Find where the given text appears and provide that cell's center as (X, Y) coordinate. 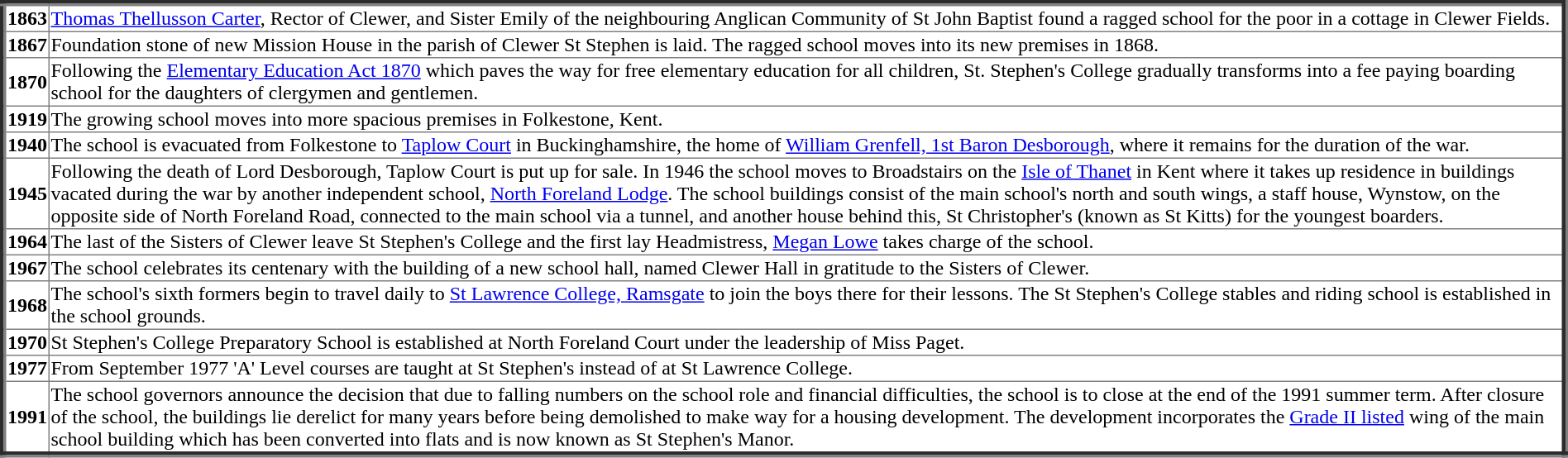
1970 (26, 342)
1870 (26, 82)
From September 1977 'A' Level courses are taught at St Stephen's instead of at St Lawrence College. (807, 369)
1940 (26, 146)
The growing school moves into more spacious premises in Folkestone, Kent. (807, 119)
1867 (26, 45)
The school celebrates its centenary with the building of a new school hall, named Clewer Hall in gratitude to the Sisters of Clewer. (807, 268)
1863 (26, 17)
1977 (26, 369)
The last of the Sisters of Clewer leave St Stephen's College and the first lay Headmistress, Megan Lowe takes charge of the school. (807, 242)
1964 (26, 242)
1968 (26, 305)
1967 (26, 268)
1919 (26, 119)
Foundation stone of new Mission House in the parish of Clewer St Stephen is laid. The ragged school moves into its new premises in 1868. (807, 45)
1991 (26, 417)
1945 (26, 193)
St Stephen's College Preparatory School is established at North Foreland Court under the leadership of Miss Paget. (807, 342)
